Output the (X, Y) coordinate of the center of the cell containing the given text.  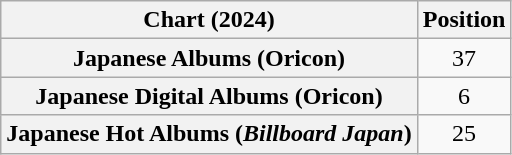
Position (464, 20)
6 (464, 96)
Japanese Digital Albums (Oricon) (209, 96)
Japanese Albums (Oricon) (209, 58)
Japanese Hot Albums (Billboard Japan) (209, 134)
37 (464, 58)
Chart (2024) (209, 20)
25 (464, 134)
